Locate the cell with the specified text and output its (X, Y) center coordinate. 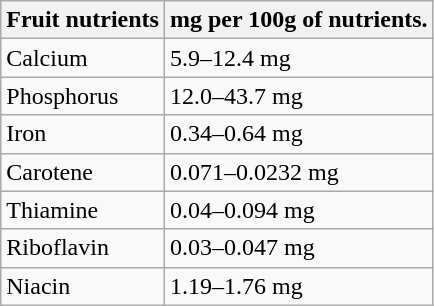
Phosphorus (83, 96)
Riboflavin (83, 248)
Calcium (83, 58)
5.9–12.4 mg (298, 58)
0.03–0.047 mg (298, 248)
Carotene (83, 172)
12.0–43.7 mg (298, 96)
0.04–0.094 mg (298, 210)
Iron (83, 134)
Niacin (83, 286)
Thiamine (83, 210)
mg per 100g of nutrients. (298, 20)
Fruit nutrients (83, 20)
0.34–0.64 mg (298, 134)
1.19–1.76 mg (298, 286)
0.071–0.0232 mg (298, 172)
